Pinpoint the cell where the given text exists, returning its [X, Y] midpoint coordinate. 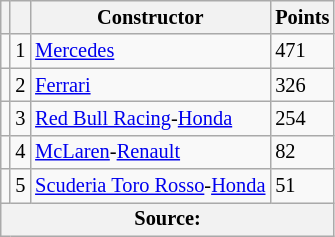
471 [302, 51]
4 [20, 152]
2 [20, 85]
82 [302, 152]
Points [302, 17]
Mercedes [150, 51]
3 [20, 118]
Scuderia Toro Rosso-Honda [150, 186]
326 [302, 85]
Source: [168, 219]
5 [20, 186]
McLaren-Renault [150, 152]
254 [302, 118]
Constructor [150, 17]
51 [302, 186]
1 [20, 51]
Red Bull Racing-Honda [150, 118]
Ferrari [150, 85]
